For the text-containing cell, return its midpoint in [X, Y] coordinate format. 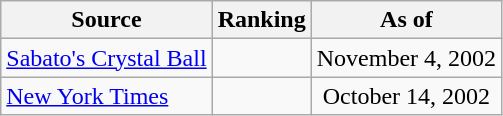
New York Times [106, 96]
Sabato's Crystal Ball [106, 58]
Ranking [262, 20]
As of [406, 20]
November 4, 2002 [406, 58]
October 14, 2002 [406, 96]
Source [106, 20]
